Locate the cell with the specified text and output its [X, Y] center coordinate. 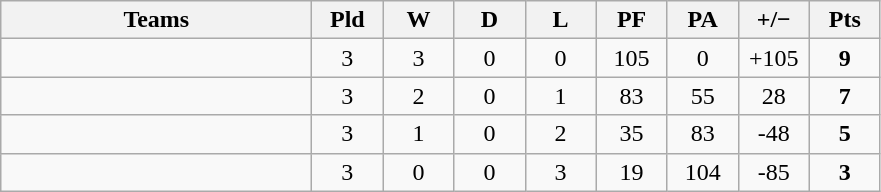
9 [844, 58]
PF [632, 20]
D [490, 20]
Teams [156, 20]
W [418, 20]
Pts [844, 20]
104 [702, 172]
+105 [774, 58]
28 [774, 96]
5 [844, 134]
55 [702, 96]
+/− [774, 20]
105 [632, 58]
19 [632, 172]
35 [632, 134]
-85 [774, 172]
7 [844, 96]
-48 [774, 134]
PA [702, 20]
Pld [348, 20]
L [560, 20]
